Detect which cell encompasses the target text, then output its [X, Y] center coordinate. 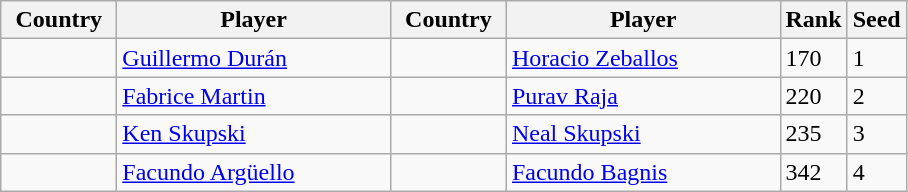
235 [814, 134]
3 [876, 134]
1 [876, 58]
4 [876, 172]
Seed [876, 20]
342 [814, 172]
Facundo Argüello [254, 172]
170 [814, 58]
Fabrice Martin [254, 96]
Horacio Zeballos [643, 58]
Rank [814, 20]
Ken Skupski [254, 134]
Purav Raja [643, 96]
Neal Skupski [643, 134]
220 [814, 96]
Facundo Bagnis [643, 172]
Guillermo Durán [254, 58]
2 [876, 96]
